Scan for the cell matching the given text and deliver its (X, Y) coordinate at center. 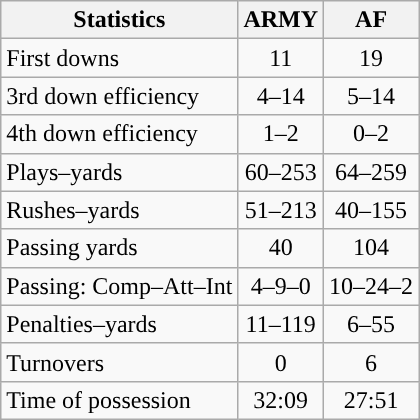
11–119 (281, 324)
64–259 (372, 172)
19 (372, 58)
1–2 (281, 134)
3rd down efficiency (120, 96)
60–253 (281, 172)
Penalties–yards (120, 324)
4th down efficiency (120, 134)
51–213 (281, 210)
27:51 (372, 400)
32:09 (281, 400)
4–14 (281, 96)
AF (372, 20)
0 (281, 362)
5–14 (372, 96)
10–24–2 (372, 286)
Plays–yards (120, 172)
Turnovers (120, 362)
ARMY (281, 20)
Passing yards (120, 248)
6–55 (372, 324)
11 (281, 58)
Time of possession (120, 400)
6 (372, 362)
First downs (120, 58)
Passing: Comp–Att–Int (120, 286)
Rushes–yards (120, 210)
40 (281, 248)
Statistics (120, 20)
0–2 (372, 134)
4–9–0 (281, 286)
40–155 (372, 210)
104 (372, 248)
